Return the [X, Y] coordinate for the center point of the cell that contains the specified text.  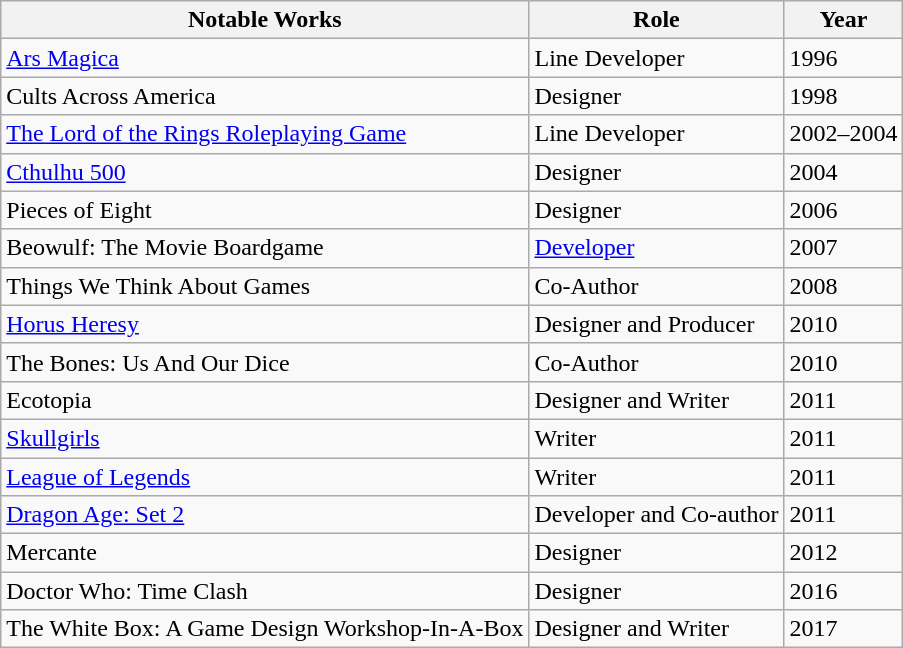
2002–2004 [844, 134]
Role [656, 20]
2016 [844, 591]
Cults Across America [265, 96]
Horus Heresy [265, 324]
2012 [844, 553]
2008 [844, 286]
Doctor Who: Time Clash [265, 591]
The Bones: Us And Our Dice [265, 362]
2017 [844, 629]
Cthulhu 500 [265, 172]
Year [844, 20]
Beowulf: The Movie Boardgame [265, 248]
Things We Think About Games [265, 286]
Designer and Producer [656, 324]
League of Legends [265, 477]
Developer and Co-author [656, 515]
1998 [844, 96]
2004 [844, 172]
2006 [844, 210]
1996 [844, 58]
The White Box: A Game Design Workshop-In-A-Box [265, 629]
Ars Magica [265, 58]
Mercante [265, 553]
Skullgirls [265, 438]
Notable Works [265, 20]
Dragon Age: Set 2 [265, 515]
The Lord of the Rings Roleplaying Game [265, 134]
Developer [656, 248]
2007 [844, 248]
Pieces of Eight [265, 210]
Ecotopia [265, 400]
